From the cell containing the given text, extract its center point as (x, y) coordinate. 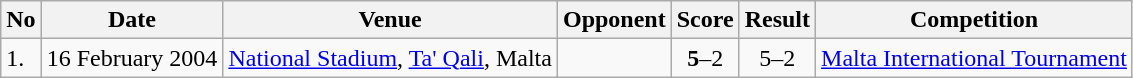
16 February 2004 (132, 58)
No (21, 20)
Venue (390, 20)
Date (132, 20)
Score (705, 20)
Competition (974, 20)
Opponent (614, 20)
National Stadium, Ta' Qali, Malta (390, 58)
1. (21, 58)
Malta International Tournament (974, 58)
Result (777, 20)
